Provide the [x, y] coordinate of the cell's center where the given text is located.  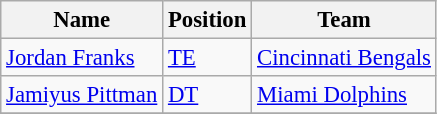
Jamiyus Pittman [82, 95]
TE [208, 58]
Cincinnati Bengals [344, 58]
Jordan Franks [82, 58]
Position [208, 20]
Team [344, 20]
DT [208, 95]
Name [82, 20]
Miami Dolphins [344, 95]
